Return (x, y) of the center of cell containing provided text 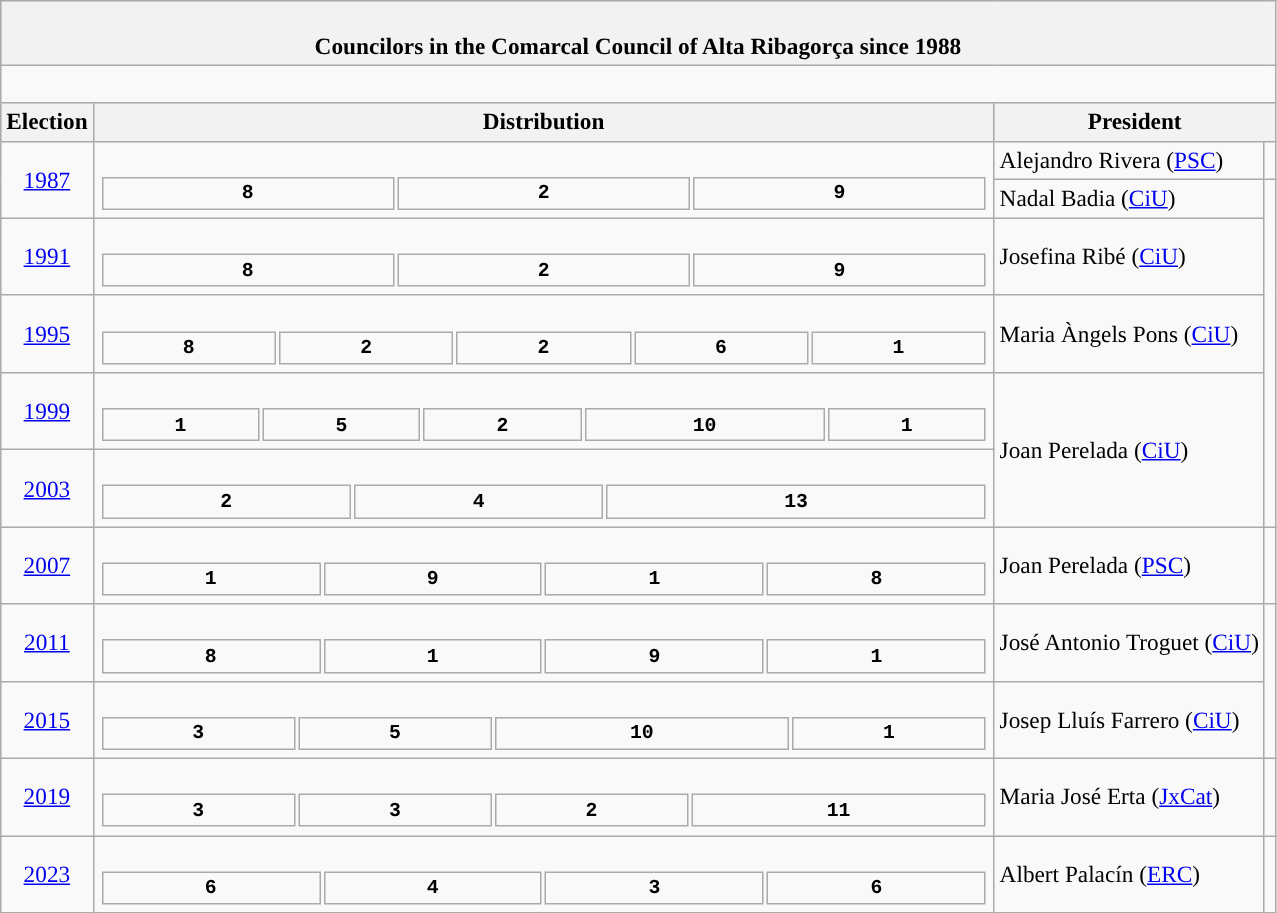
11 (838, 810)
8 1 9 1 (544, 642)
Alejandro Rivera (PSC) (1129, 160)
President (1134, 122)
Josep Lluís Farrero (CiU) (1129, 720)
Nadal Badia (CiU) (1129, 198)
Distribution (544, 122)
Maria Àngels Pons (CiU) (1129, 334)
2003 (47, 488)
1999 (47, 410)
2007 (47, 564)
2023 (47, 874)
2 4 13 (544, 488)
1995 (47, 334)
6 4 3 6 (544, 874)
José Antonio Troguet (CiU) (1129, 642)
1987 (47, 180)
2011 (47, 642)
1 5 2 10 1 (544, 410)
Councilors in the Comarcal Council of Alta Ribagorça since 1988 (638, 32)
8 2 2 6 1 (544, 334)
Joan Perelada (CiU) (1129, 449)
3 3 2 11 (544, 796)
1 9 1 8 (544, 564)
3 5 10 1 (544, 720)
13 (796, 502)
1991 (47, 256)
Joan Perelada (PSC) (1129, 564)
Josefina Ribé (CiU) (1129, 256)
Election (47, 122)
2015 (47, 720)
Maria José Erta (JxCat) (1129, 796)
2019 (47, 796)
Albert Palacín (ERC) (1129, 874)
